Provide the (X, Y) coordinate of the cell's center where the given text is located.  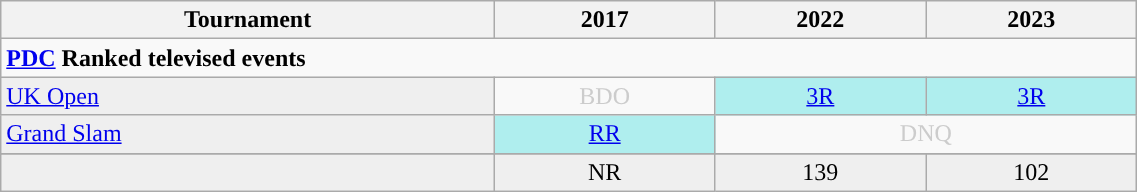
BDO (604, 96)
Tournament (248, 20)
UK Open (248, 96)
2023 (1032, 20)
RR (604, 134)
DNQ (926, 134)
PDC Ranked televised events (569, 58)
2017 (604, 20)
NR (604, 172)
Grand Slam (248, 134)
139 (820, 172)
102 (1032, 172)
2022 (820, 20)
